For the text-containing cell, return its midpoint in [X, Y] coordinate format. 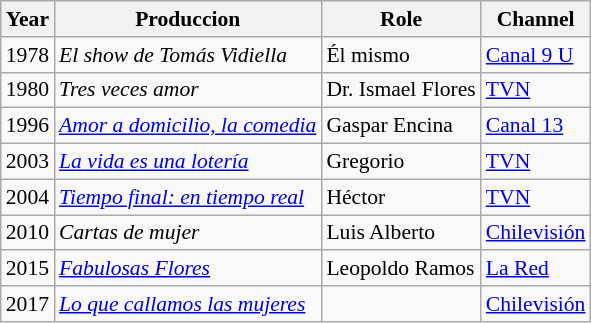
2010 [28, 233]
2015 [28, 269]
Gregorio [400, 162]
1980 [28, 90]
La Red [536, 269]
Fabulosas Flores [188, 269]
Leopoldo Ramos [400, 269]
Canal 13 [536, 126]
El show de Tomás Vidiella [188, 55]
Tiempo final: en tiempo real [188, 197]
Cartas de mujer [188, 233]
1996 [28, 126]
Tres veces amor [188, 90]
2003 [28, 162]
Amor a domicilio, la comedia [188, 126]
Dr. Ismael Flores [400, 90]
Gaspar Encina [400, 126]
Luis Alberto [400, 233]
1978 [28, 55]
Canal 9 U [536, 55]
Lo que callamos las mujeres [188, 304]
La vida es una lotería [188, 162]
Él mismo [400, 55]
2004 [28, 197]
Role [400, 19]
2017 [28, 304]
Year [28, 19]
Héctor [400, 197]
Channel [536, 19]
Produccion [188, 19]
